Search for the cell housing the specified text and yield its [x, y] center coordinate. 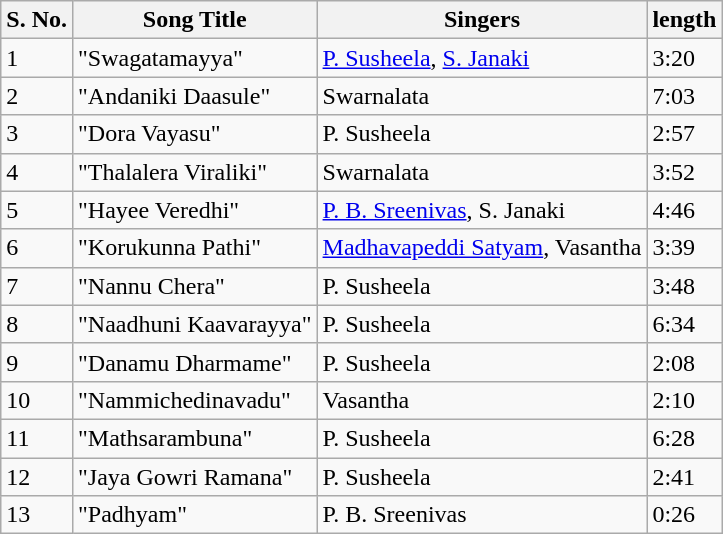
8 [37, 324]
"Korukunna Pathi" [194, 248]
7:03 [684, 96]
6:34 [684, 324]
10 [37, 400]
"Nammichedinavadu" [194, 400]
3:48 [684, 286]
11 [37, 438]
"Thalalera Viraliki" [194, 172]
P. Susheela, S. Janaki [482, 58]
Vasantha [482, 400]
7 [37, 286]
"Nannu Chera" [194, 286]
P. B. Sreenivas [482, 515]
6 [37, 248]
2:10 [684, 400]
1 [37, 58]
Madhavapeddi Satyam, Vasantha [482, 248]
6:28 [684, 438]
2:57 [684, 134]
length [684, 20]
"Andaniki Daasule" [194, 96]
4 [37, 172]
3:20 [684, 58]
4:46 [684, 210]
5 [37, 210]
2:08 [684, 362]
2 [37, 96]
"Hayee Veredhi" [194, 210]
3:39 [684, 248]
Singers [482, 20]
"Danamu Dharmame" [194, 362]
3 [37, 134]
0:26 [684, 515]
3:52 [684, 172]
S. No. [37, 20]
"Jaya Gowri Ramana" [194, 477]
"Dora Vayasu" [194, 134]
"Mathsarambuna" [194, 438]
P. B. Sreenivas, S. Janaki [482, 210]
"Padhyam" [194, 515]
Song Title [194, 20]
"Naadhuni Kaavarayya" [194, 324]
2:41 [684, 477]
12 [37, 477]
9 [37, 362]
13 [37, 515]
"Swagatamayya" [194, 58]
